Provide the (x, y) coordinate of the cell's center where the given text is located.  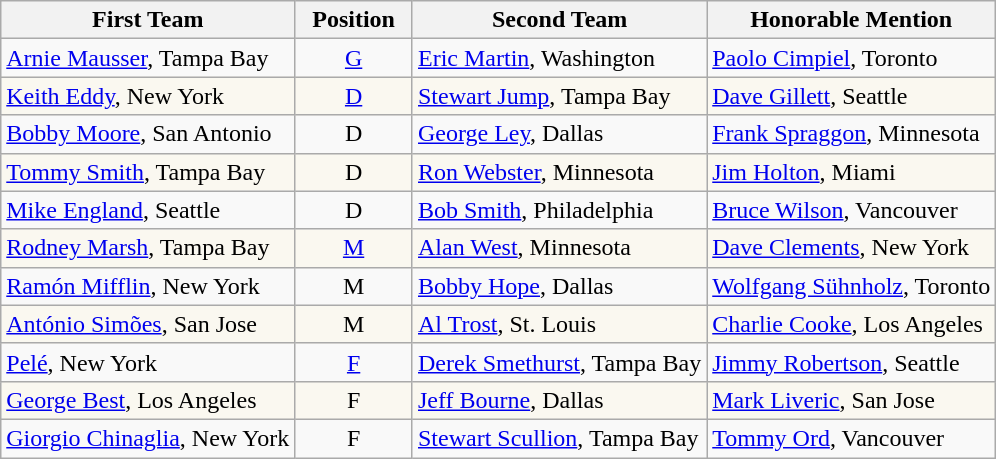
Paolo Cimpiel, Toronto (852, 58)
Bob Smith, Philadelphia (559, 210)
Arnie Mausser, Tampa Bay (148, 58)
Stewart Jump, Tampa Bay (559, 96)
Derek Smethurst, Tampa Bay (559, 362)
Jeff Bourne, Dallas (559, 400)
Ron Webster, Minnesota (559, 172)
Jimmy Robertson, Seattle (852, 362)
First Team (148, 20)
Ramón Mifflin, New York (148, 286)
Alan West, Minnesota (559, 248)
Dave Clements, New York (852, 248)
Eric Martin, Washington (559, 58)
Charlie Cooke, Los Angeles (852, 324)
Jim Holton, Miami (852, 172)
Giorgio Chinaglia, New York (148, 438)
Keith Eddy, New York (148, 96)
George Ley, Dallas (559, 134)
Stewart Scullion, Tampa Bay (559, 438)
Bruce Wilson, Vancouver (852, 210)
Bobby Hope, Dallas (559, 286)
Al Trost, St. Louis (559, 324)
Second Team (559, 20)
Dave Gillett, Seattle (852, 96)
Wolfgang Sühnholz, Toronto (852, 286)
Bobby Moore, San Antonio (148, 134)
Mike England, Seattle (148, 210)
Tommy Ord, Vancouver (852, 438)
Pelé, New York (148, 362)
George Best, Los Angeles (148, 400)
Frank Spraggon, Minnesota (852, 134)
Mark Liveric, San Jose (852, 400)
Position (354, 20)
Tommy Smith, Tampa Bay (148, 172)
Honorable Mention (852, 20)
Rodney Marsh, Tampa Bay (148, 248)
António Simões, San Jose (148, 324)
G (354, 58)
